Provide the (X, Y) coordinate of the cell's center where the given text is located.  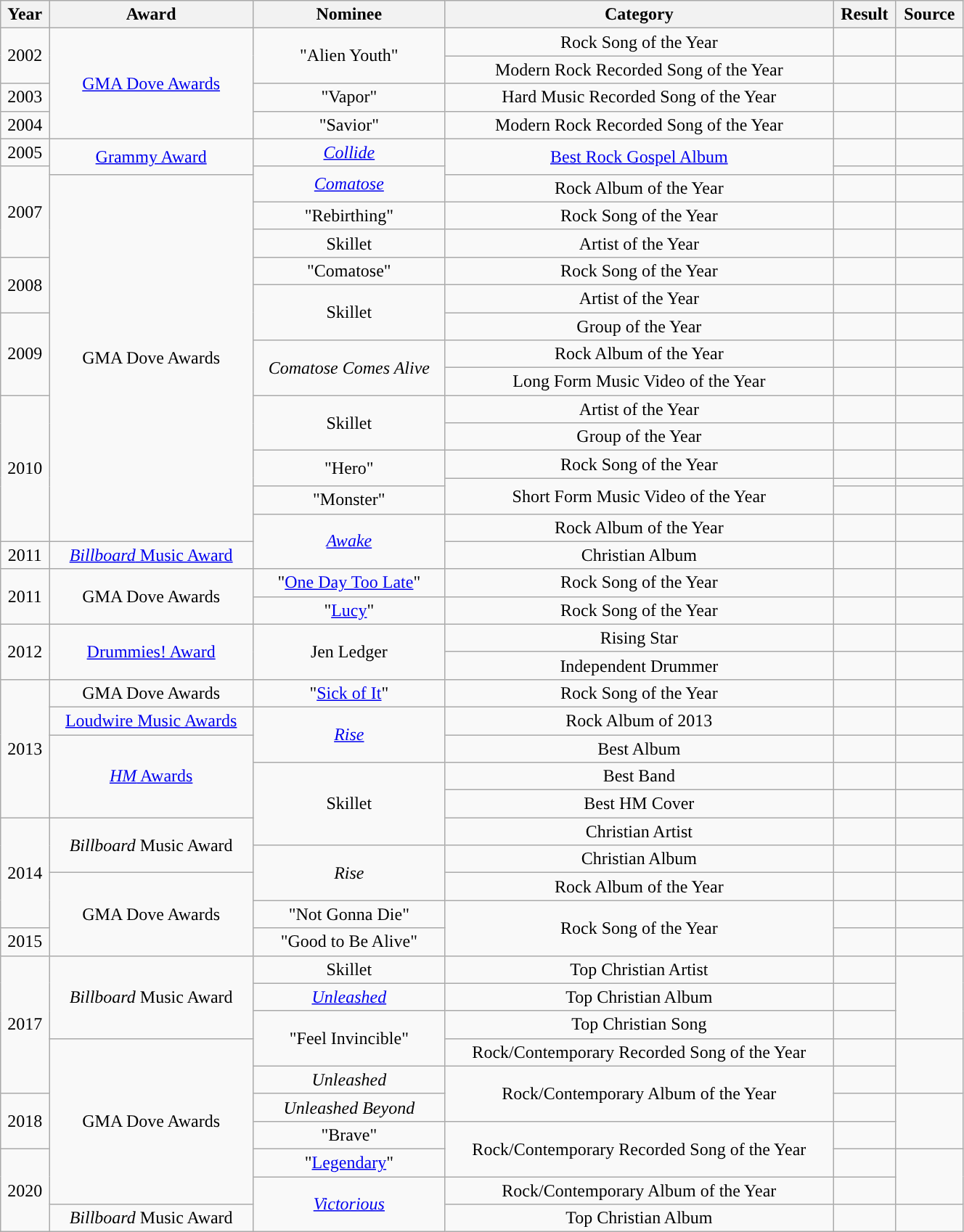
Short Form Music Video of the Year (639, 496)
2002 (25, 56)
Result (865, 15)
Collide (350, 152)
Category (639, 15)
2020 (25, 1190)
2017 (25, 1024)
"Not Gonna Die" (350, 914)
2010 (25, 469)
2012 (25, 652)
Top Christian Artist (639, 969)
"Lucy" (350, 610)
2009 (25, 353)
"Rebirthing" (350, 215)
2005 (25, 152)
2014 (25, 873)
Award (151, 15)
Comatose Comes Alive (350, 368)
2004 (25, 125)
"Good to Be Alive" (350, 942)
Christian Artist (639, 831)
2008 (25, 284)
Grammy Award (151, 157)
Nominee (350, 15)
Rising Star (639, 638)
2013 (25, 748)
Year (25, 15)
Source (929, 15)
Best Band (639, 776)
Unleashed Beyond (350, 1107)
"Vapor" (350, 97)
"Sick of It" (350, 693)
"One Day Too Late" (350, 583)
"Monster" (350, 500)
"Savior" (350, 125)
Victorious (350, 1204)
"Feel Invincible" (350, 1038)
Top Christian Song (639, 1024)
2015 (25, 942)
HM Awards (151, 776)
Awake (350, 541)
"Brave" (350, 1135)
2007 (25, 212)
"Alien Youth" (350, 56)
Long Form Music Video of the Year (639, 382)
Hard Music Recorded Song of the Year (639, 97)
2018 (25, 1121)
Best Rock Gospel Album (639, 157)
Independent Drummer (639, 665)
Comatose (350, 184)
Jen Ledger (350, 652)
Rock Album of 2013 (639, 720)
"Hero" (350, 469)
Loudwire Music Awards (151, 720)
Best Album (639, 748)
Drummies! Award (151, 652)
"Comatose" (350, 271)
2003 (25, 97)
"Legendary" (350, 1162)
Best HM Cover (639, 804)
